Output the (X, Y) coordinate of the center of the cell containing the given text.  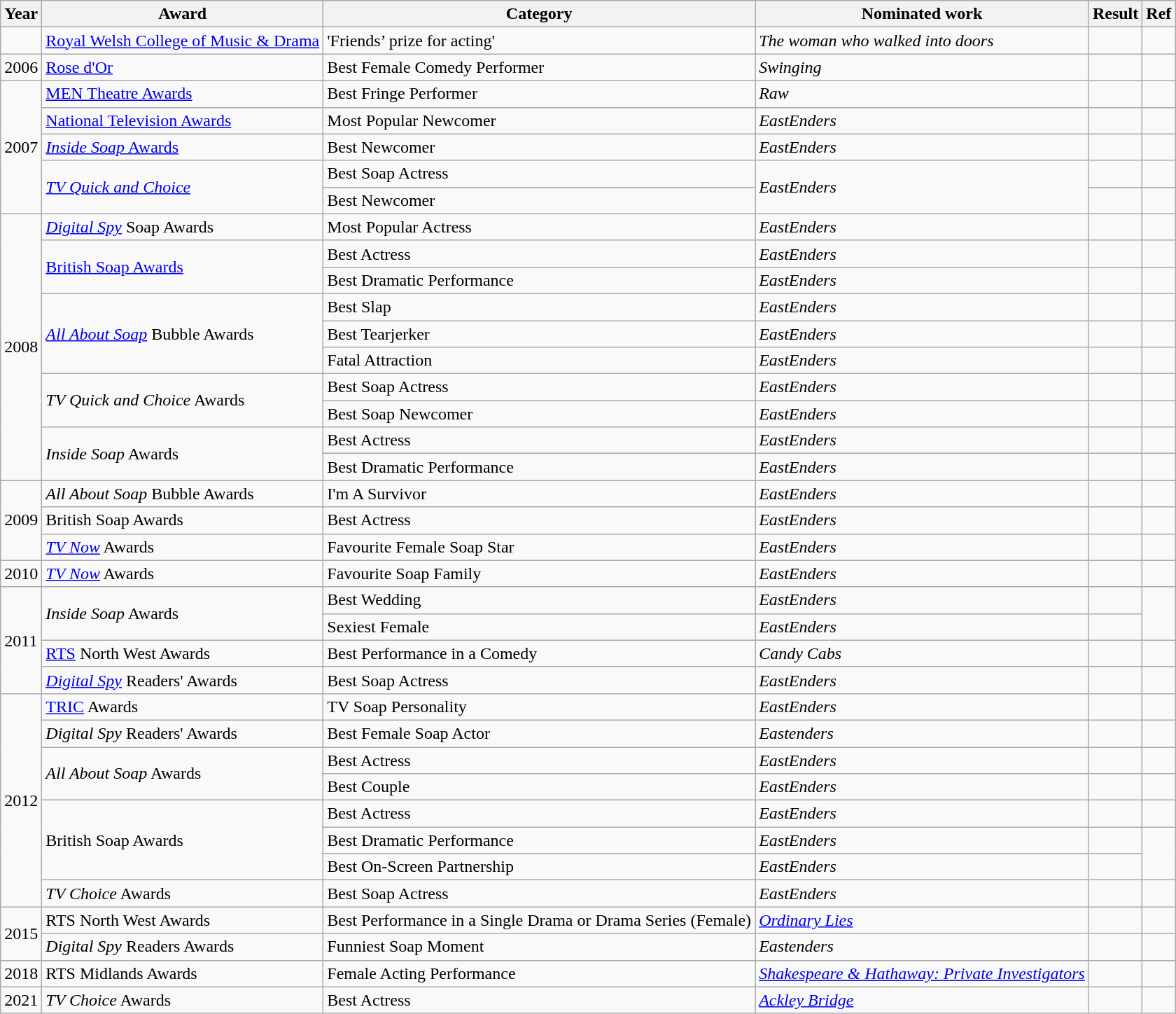
Favourite Female Soap Star (539, 547)
TV Quick and Choice (183, 187)
Best Performance in a Single Drama or Drama Series (Female) (539, 920)
The woman who walked into doors (923, 41)
Best Tearjerker (539, 334)
Most Popular Actress (539, 227)
TV Soap Personality (539, 707)
Favourite Soap Family (539, 574)
Best Slap (539, 307)
National Television Awards (183, 120)
Sexiest Female (539, 627)
Digital Spy Readers Awards (183, 947)
Best On-Screen Partnership (539, 867)
Rose d'Or (183, 67)
'Friends’ prize for acting' (539, 41)
I'm A Survivor (539, 494)
Swinging (923, 67)
Fatal Attraction (539, 361)
2007 (21, 147)
Royal Welsh College of Music & Drama (183, 41)
Award (183, 14)
Most Popular Newcomer (539, 120)
2009 (21, 520)
2018 (21, 973)
Best Female Comedy Performer (539, 67)
Funniest Soap Moment (539, 947)
MEN Theatre Awards (183, 94)
2011 (21, 640)
2008 (21, 347)
All About Soap Awards (183, 773)
RTS Midlands Awards (183, 973)
2021 (21, 1000)
Candy Cabs (923, 653)
Best Wedding (539, 600)
Female Acting Performance (539, 973)
Raw (923, 94)
Best Soap Newcomer (539, 414)
Category (539, 14)
TRIC Awards (183, 707)
Year (21, 14)
Digital Spy Soap Awards (183, 227)
2012 (21, 800)
Ordinary Lies (923, 920)
2010 (21, 574)
Best Female Soap Actor (539, 733)
Nominated work (923, 14)
Result (1115, 14)
Shakespeare & Hathaway: Private Investigators (923, 973)
2006 (21, 67)
TV Quick and Choice Awards (183, 401)
Best Fringe Performer (539, 94)
2015 (21, 933)
Ackley Bridge (923, 1000)
Ref (1159, 14)
Best Performance in a Comedy (539, 653)
Best Couple (539, 787)
